Locate the cell with the specified text and output its (x, y) center coordinate. 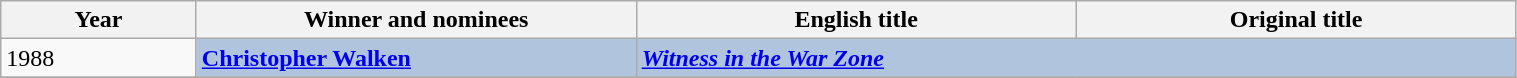
Christopher Walken (416, 58)
Witness in the War Zone (1076, 58)
Winner and nominees (416, 20)
Year (99, 20)
Original title (1296, 20)
English title (856, 20)
1988 (99, 58)
